For the text-containing cell, return its midpoint in (X, Y) coordinate format. 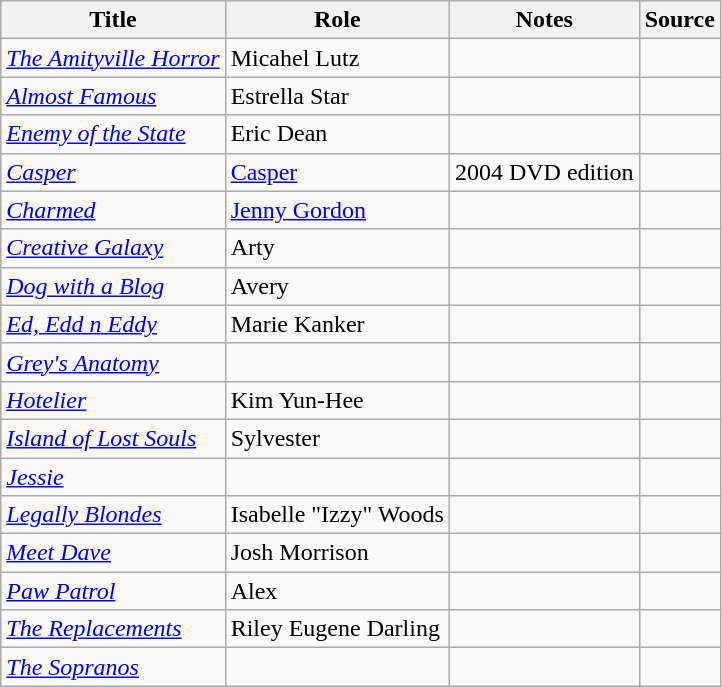
Jessie (113, 477)
Sylvester (337, 438)
Legally Blondes (113, 515)
The Replacements (113, 629)
Micahel Lutz (337, 58)
The Amityville Horror (113, 58)
Avery (337, 286)
Enemy of the State (113, 134)
Estrella Star (337, 96)
Ed, Edd n Eddy (113, 324)
Riley Eugene Darling (337, 629)
Dog with a Blog (113, 286)
Source (680, 20)
Isabelle "Izzy" Woods (337, 515)
Island of Lost Souls (113, 438)
Hotelier (113, 400)
Eric Dean (337, 134)
2004 DVD edition (544, 172)
Notes (544, 20)
Title (113, 20)
Alex (337, 591)
Arty (337, 248)
Josh Morrison (337, 553)
Creative Galaxy (113, 248)
Kim Yun-Hee (337, 400)
Meet Dave (113, 553)
Marie Kanker (337, 324)
Grey's Anatomy (113, 362)
Paw Patrol (113, 591)
Almost Famous (113, 96)
The Sopranos (113, 667)
Charmed (113, 210)
Role (337, 20)
Jenny Gordon (337, 210)
